Output the [X, Y] coordinate of the center of the cell containing the given text.  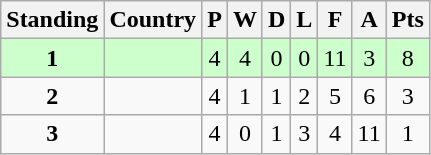
P [215, 20]
5 [335, 96]
Country [153, 20]
6 [369, 96]
L [304, 20]
8 [408, 58]
F [335, 20]
W [244, 20]
Pts [408, 20]
Standing [52, 20]
D [276, 20]
A [369, 20]
